For the text-containing cell, return its midpoint in (X, Y) coordinate format. 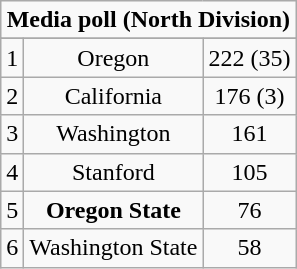
4 (12, 172)
Washington State (114, 248)
1 (12, 58)
California (114, 96)
Media poll (North Division) (148, 20)
5 (12, 210)
Oregon State (114, 210)
222 (35) (250, 58)
58 (250, 248)
76 (250, 210)
161 (250, 134)
Washington (114, 134)
2 (12, 96)
Stanford (114, 172)
105 (250, 172)
Oregon (114, 58)
3 (12, 134)
176 (3) (250, 96)
6 (12, 248)
